Locate the cell with the specified text and output its (X, Y) center coordinate. 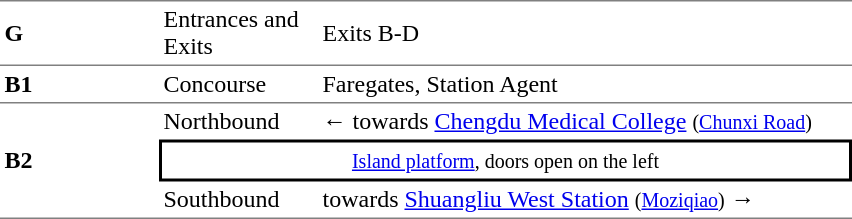
Faregates, Station Agent (585, 85)
B1 (80, 85)
Northbound (238, 122)
← towards Chengdu Medical College (Chunxi Road) (585, 122)
Exits B-D (585, 33)
Concourse (238, 85)
G (80, 33)
Entrances and Exits (238, 33)
Island platform, doors open on the left (506, 161)
